Return the [x, y] coordinate for the center point of the cell that contains the specified text.  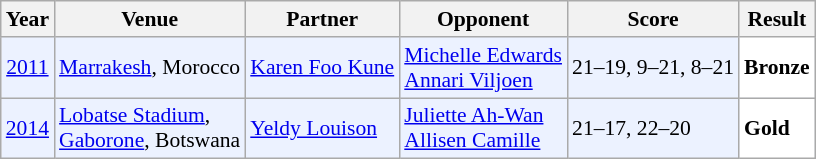
Opponent [483, 19]
Result [777, 19]
Lobatse Stadium,Gaborone, Botswana [150, 128]
2011 [28, 68]
Michelle Edwards Annari Viljoen [483, 68]
Partner [322, 19]
2014 [28, 128]
Yeldy Louison [322, 128]
Karen Foo Kune [322, 68]
Bronze [777, 68]
Year [28, 19]
21–17, 22–20 [653, 128]
Juliette Ah-Wan Allisen Camille [483, 128]
Gold [777, 128]
Marrakesh, Morocco [150, 68]
Venue [150, 19]
Score [653, 19]
21–19, 9–21, 8–21 [653, 68]
